Capture the cell that displays the provided text and extract its (X, Y) central coordinate. 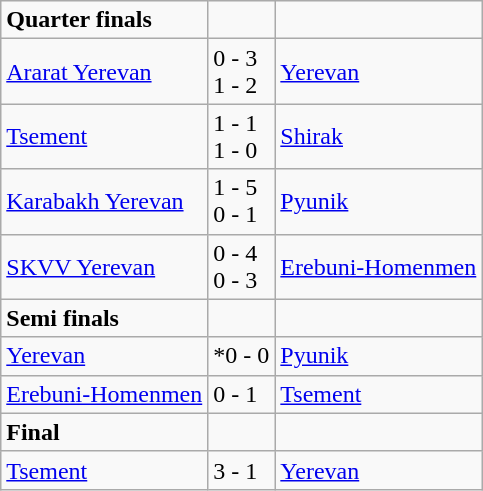
Ararat Yerevan (104, 72)
0 - 1 (242, 394)
3 - 1 (242, 470)
Final (104, 432)
0 - 40 - 3 (242, 266)
1 - 50 - 1 (242, 202)
0 - 31 - 2 (242, 72)
Quarter finals (104, 20)
SKVV Yerevan (104, 266)
Semi finals (104, 318)
*0 - 0 (242, 356)
Shirak (378, 136)
1 - 11 - 0 (242, 136)
Karabakh Yerevan (104, 202)
